From the cell containing the given text, extract its center point as (x, y) coordinate. 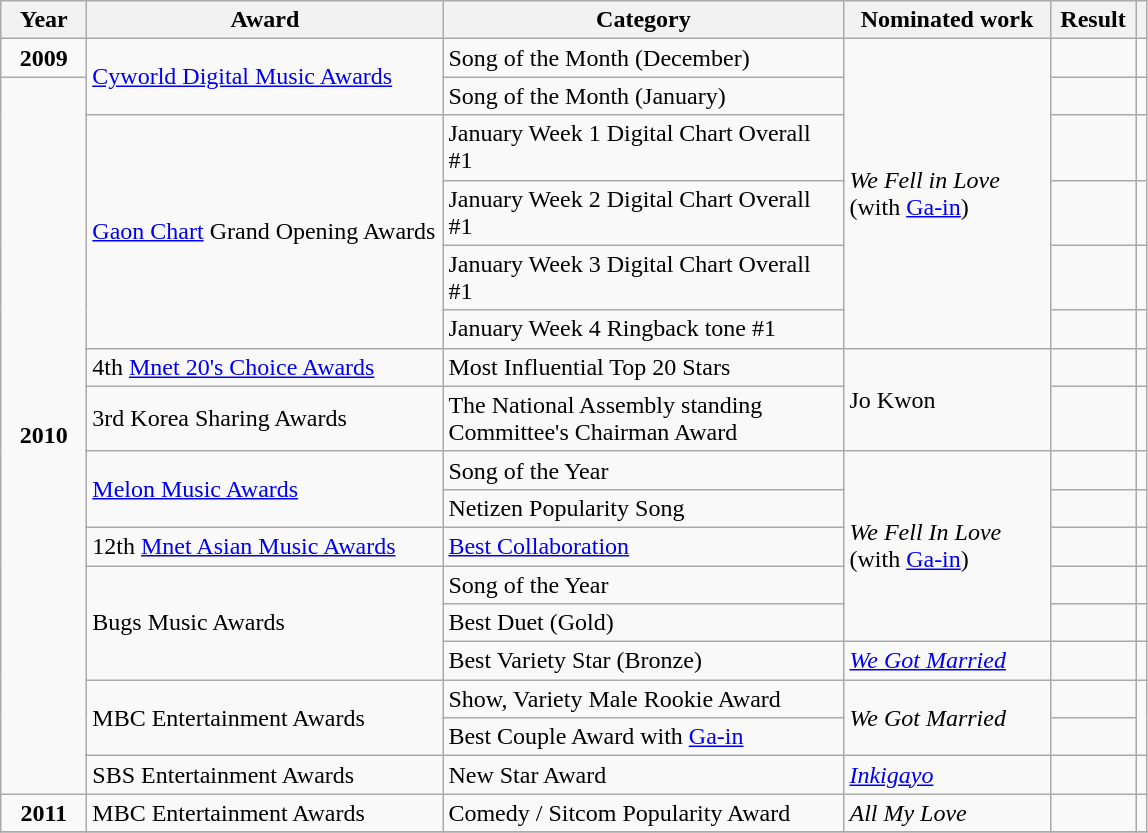
3rd Korea Sharing Awards (265, 418)
Show, Variety Male Rookie Award (644, 699)
2010 (44, 436)
January Week 3 Digital Chart Overall #1 (644, 278)
All My Love (947, 813)
Best Collaboration (644, 546)
2009 (44, 58)
Song of the Month (December) (644, 58)
We Fell in Love (with Ga-in) (947, 194)
Gaon Chart Grand Opening Awards (265, 232)
Year (44, 20)
Jo Kwon (947, 400)
Category (644, 20)
January Week 2 Digital Chart Overall #1 (644, 212)
12th Mnet Asian Music Awards (265, 546)
2011 (44, 813)
Best Duet (Gold) (644, 623)
Best Couple Award with Ga-in (644, 737)
Best Variety Star (Bronze) (644, 661)
We Fell In Love (with Ga-in) (947, 546)
Bugs Music Awards (265, 623)
Result (1093, 20)
4th Mnet 20's Choice Awards (265, 367)
Netizen Popularity Song (644, 508)
Song of the Month (January) (644, 96)
SBS Entertainment Awards (265, 775)
Cyworld Digital Music Awards (265, 77)
Inkigayo (947, 775)
Award (265, 20)
New Star Award (644, 775)
Comedy / Sitcom Popularity Award (644, 813)
Nominated work (947, 20)
The National Assembly standing Committee's Chairman Award (644, 418)
January Week 1 Digital Chart Overall #1 (644, 148)
January Week 4 Ringback tone #1 (644, 329)
Melon Music Awards (265, 489)
Most Influential Top 20 Stars (644, 367)
